Search for the cell housing the specified text and yield its (x, y) center coordinate. 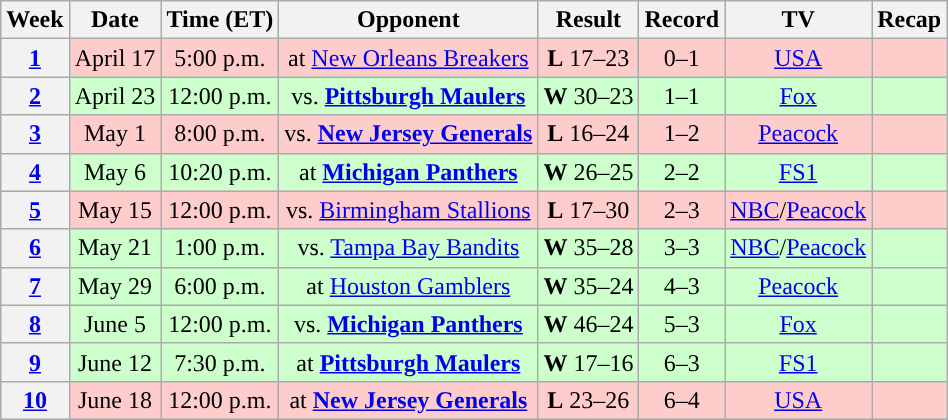
0–1 (682, 58)
3–3 (682, 248)
at Houston Gamblers (408, 286)
7:30 p.m. (220, 362)
1–1 (682, 96)
at Pittsburgh Maulers (408, 362)
W 30–23 (588, 96)
L 16–24 (588, 134)
vs. Pittsburgh Maulers (408, 96)
10 (35, 400)
vs. Michigan Panthers (408, 324)
vs. Tampa Bay Bandits (408, 248)
6:00 p.m. (220, 286)
W 26–25 (588, 172)
vs. New Jersey Generals (408, 134)
1 (35, 58)
June 5 (115, 324)
6 (35, 248)
5–3 (682, 324)
5 (35, 210)
W 35–28 (588, 248)
4 (35, 172)
2 (35, 96)
Date (115, 20)
May 15 (115, 210)
June 18 (115, 400)
vs. Birmingham Stallions (408, 210)
4–3 (682, 286)
Result (588, 20)
8:00 p.m. (220, 134)
6–3 (682, 362)
Opponent (408, 20)
Week (35, 20)
9 (35, 362)
Recap (910, 20)
1:00 p.m. (220, 248)
May 21 (115, 248)
May 1 (115, 134)
1–2 (682, 134)
L 17–23 (588, 58)
W 35–24 (588, 286)
7 (35, 286)
L 17–30 (588, 210)
April 17 (115, 58)
8 (35, 324)
Record (682, 20)
at Michigan Panthers (408, 172)
April 23 (115, 96)
W 46–24 (588, 324)
5:00 p.m. (220, 58)
10:20 p.m. (220, 172)
at New Jersey Generals (408, 400)
Time (ET) (220, 20)
TV (798, 20)
W 17–16 (588, 362)
2–3 (682, 210)
3 (35, 134)
at New Orleans Breakers (408, 58)
6–4 (682, 400)
2–2 (682, 172)
May 6 (115, 172)
L 23–26 (588, 400)
June 12 (115, 362)
May 29 (115, 286)
